Pinpoint the cell where the given text exists, returning its [x, y] midpoint coordinate. 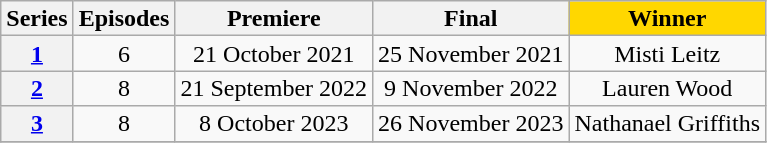
25 November 2021 [471, 54]
Final [471, 18]
3 [37, 124]
Misti Leitz [668, 54]
Series [37, 18]
Episodes [124, 18]
Lauren Wood [668, 88]
8 October 2023 [274, 124]
9 November 2022 [471, 88]
Premiere [274, 18]
21 September 2022 [274, 88]
6 [124, 54]
Nathanael Griffiths [668, 124]
21 October 2021 [274, 54]
2 [37, 88]
1 [37, 54]
Winner [668, 18]
26 November 2023 [471, 124]
